Return the [X, Y] coordinate for the center point of the cell that contains the specified text.  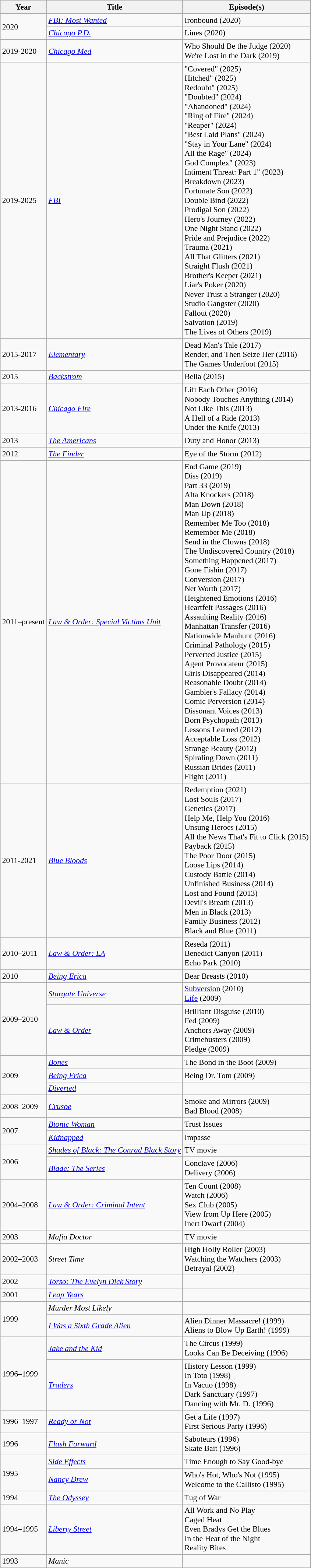
Get a Life (1997)First Serious Party (1996) [247, 1422]
2020 [24, 27]
2002–2003 [24, 1259]
Blade: The Series [114, 1168]
Mafia Doctor [114, 1237]
2009–2010 [24, 1019]
Duty and Honor (2013) [247, 441]
2001 [24, 1295]
2011-2021 [24, 860]
I Was a Sixth Grade Alien [114, 1326]
Dead Man's Tale (2017)Render, and Then Seize Her (2016)The Games Underfoot (2015) [247, 354]
Lines (2020) [247, 33]
Subversion (2010)Life (2009) [247, 994]
Flash Forward [114, 1444]
History Lesson (1999)In Toto (1998)In Vacuo (1998)Dark Sanctuary (1997)Dancing with Mr. D. (1996) [247, 1385]
Who Should Be the Judge (2020)We're Lost in the Dark (2019) [247, 51]
Who's Hot, Who's Not (1995)Welcome to the Callisto (1995) [247, 1480]
2015-2017 [24, 354]
2015 [24, 377]
The Finder [114, 454]
1994–1995 [24, 1529]
FBI: Most Wanted [114, 20]
Reseda (2011)Benedict Canyon (2011)Echo Park (2010) [247, 953]
1996–1997 [24, 1422]
1999 [24, 1319]
Chicago Fire [114, 409]
Crusoe [114, 1106]
Backstrom [114, 377]
Bella (2015) [247, 377]
Shades of Black: The Conrad Black Story [114, 1150]
Leap Years [114, 1295]
Chicago Med [114, 51]
Murder Most Likely [114, 1308]
Bones [114, 1062]
2003 [24, 1237]
1993 [24, 1561]
Bionic Woman [114, 1124]
Smoke and Mirrors (2009)Bad Blood (2008) [247, 1106]
2008–2009 [24, 1106]
Liberty Street [114, 1529]
1996 [24, 1444]
Law & Order [114, 1031]
The Americans [114, 441]
The Bond in the Boot (2009) [247, 1062]
2019-2025 [24, 200]
2011–present [24, 622]
Time Enough to Say Good-bye [247, 1462]
Ready or Not [114, 1422]
Blue Bloods [114, 860]
Episode(s) [247, 7]
Diverted [114, 1088]
Torso: The Evelyn Dick Story [114, 1282]
Traders [114, 1385]
The Circus (1999)Looks Can Be Deceiving (1996) [247, 1348]
Title [114, 7]
Saboteurs (1996)Skate Bait (1996) [247, 1444]
2009 [24, 1076]
Nancy Drew [114, 1480]
Stargate Universe [114, 994]
Ten Count (2008)Watch (2006)Sex Club (2005)View from Up Here (2005)Inert Dwarf (2004) [247, 1205]
Elementary [114, 354]
Law & Order: LA [114, 953]
2007 [24, 1131]
1994 [24, 1498]
2013 [24, 441]
2004–2008 [24, 1205]
2010 [24, 976]
2002 [24, 1282]
Alien Dinner Massacre! (1999)Aliens to Blow Up Earth! (1999) [247, 1326]
Law & Order: Special Victims Unit [114, 622]
2006 [24, 1162]
Tug of War [247, 1498]
2013-2016 [24, 409]
Trust Issues [247, 1124]
Jake and the Kid [114, 1348]
Side Effects [114, 1462]
1996–1999 [24, 1374]
Conclave (2006)Delivery (2006) [247, 1168]
Bear Breasts (2010) [247, 976]
The Odyssey [114, 1498]
Street Time [114, 1259]
Being Dr. Tom (2009) [247, 1076]
2010–2011 [24, 953]
1995 [24, 1473]
2012 [24, 454]
FBI [114, 200]
Lift Each Other (2016)Nobody Touches Anything (2014)Not Like This (2013)A Hell of a Ride (2013)Under the Knife (2013) [247, 409]
Eye of the Storm (2012) [247, 454]
Law & Order: Criminal Intent [114, 1205]
Kidnapped [114, 1137]
Manic [114, 1561]
High Holly Roller (2003)Watching the Watchers (2003)Betrayal (2002) [247, 1259]
2019-2020 [24, 51]
All Work and No PlayCaged HeatEven Bradys Get the BluesIn the Heat of the NightReality Bites [247, 1529]
Impasse [247, 1137]
Year [24, 7]
Brilliant Disguise (2010)Fed (2009)Anchors Away (2009)Crimebusters (2009)Pledge (2009) [247, 1031]
Ironbound (2020) [247, 20]
Chicago P.D. [114, 33]
